Find where the given text appears and provide that cell's center as (x, y) coordinate. 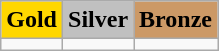
Gold (32, 20)
Bronze (176, 20)
Silver (98, 20)
